Output the [x, y] coordinate of the center of the cell containing the given text.  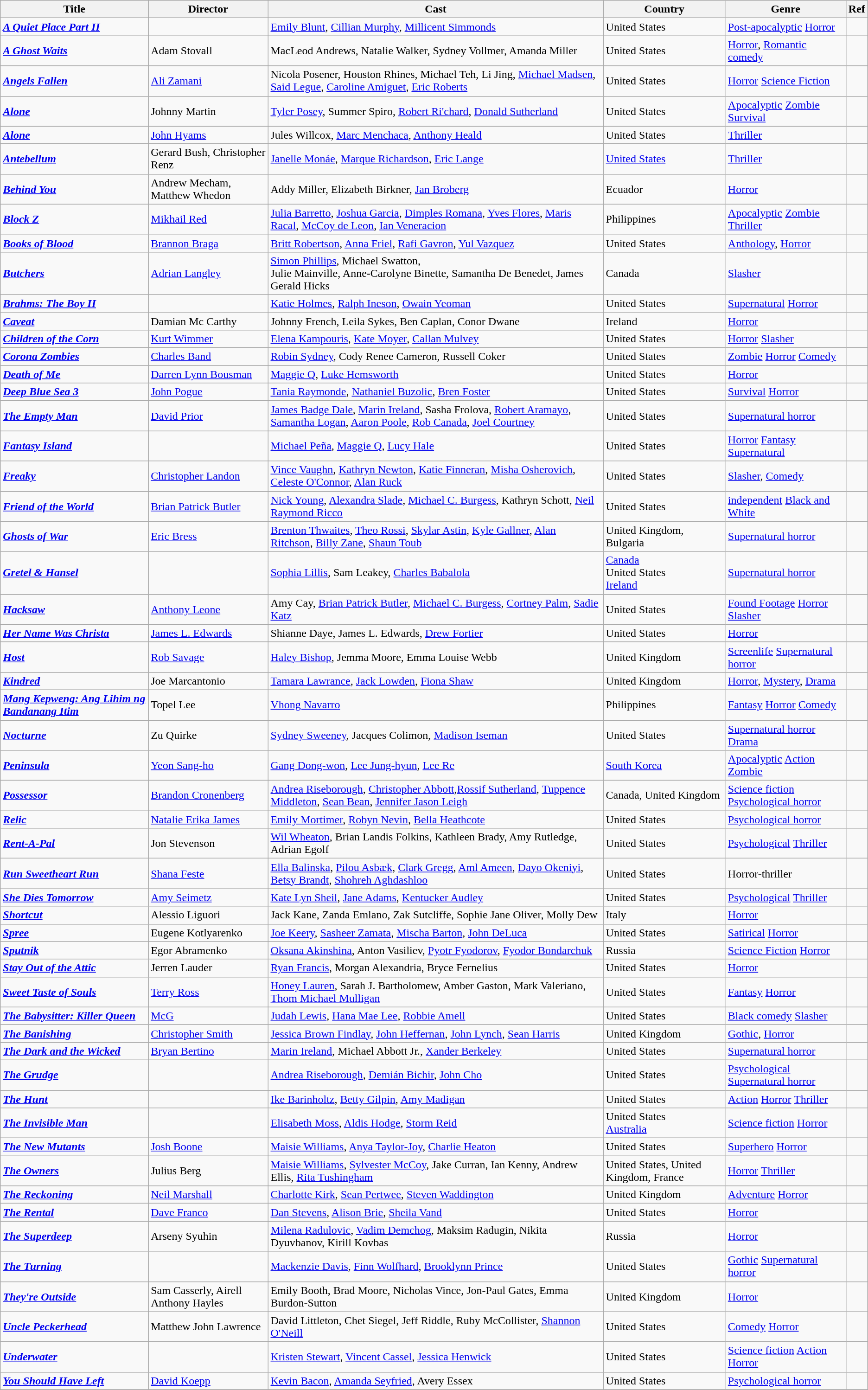
James Badge Dale, Marin Ireland, Sasha Frolova, Robert Aramayo, Samantha Logan, Aaron Poole, Rob Canada, Joel Courtney [436, 416]
Mikhail Red [208, 219]
Johnny French, Leila Sykes, Ben Caplan, Conor Dwane [436, 321]
Shianne Daye, James L. Edwards, Drew Fortier [436, 633]
Darren Lynn Bousman [208, 374]
Horror Fantasy Supernatural [785, 446]
Adrian Langley [208, 273]
Egor Abramenko [208, 950]
Gerard Bush, Christopher Renz [208, 159]
Supernatural horror Drama [785, 735]
Joe Keery, Sasheer Zamata, Mischa Barton, John DeLuca [436, 933]
United StatesAustralia [664, 1123]
Director [208, 9]
Sydney Sweeney, Jacques Colimon, Madison Iseman [436, 735]
Shortcut [74, 915]
David Koepp [208, 1381]
Found Footage Horror Slasher [785, 609]
Science fiction Action Horror [785, 1357]
Nicola Posener, Houston Rhines, Michael Teh, Li Jing, Michael Madsen, Said Legue, Caroline Amiguet, Eric Roberts [436, 81]
Joe Marcantonio [208, 681]
Gang Dong-won, Lee Jung-hyun, Lee Re [436, 765]
The Empty Man [74, 416]
Terry Ross [208, 992]
Slasher, Comedy [785, 476]
The Grudge [74, 1075]
Gothic Supernatural horror [785, 1266]
Alessio Liguori [208, 915]
Josh Boone [208, 1147]
Science fiction Psychological horror [785, 796]
Adam Stovall [208, 51]
Mackenzie Davis, Finn Wolfhard, Brooklynn Prince [436, 1266]
Damian Mc Carthy [208, 321]
Angels Fallen [74, 81]
The Owners [74, 1171]
Judah Lewis, Hana Mae Lee, Robbie Amell [436, 1016]
Wil Wheaton, Brian Landis Folkins, Kathleen Brady, Amy Rutledge, Adrian Egolf [436, 843]
Ali Zamani [208, 81]
Nocturne [74, 735]
Kurt Wimmer [208, 339]
Kate Lyn Sheil, Jane Adams, Kentucker Audley [436, 897]
Julius Berg [208, 1171]
Black comedy Slasher [785, 1016]
Zombie Horror Comedy [785, 357]
Emily Blunt, Cillian Murphy, Millicent Simmonds [436, 27]
The Reckoning [74, 1195]
Jessica Brown Findlay, John Heffernan, John Lynch, Sean Harris [436, 1033]
Brandon Cronenberg [208, 796]
Horror, Mystery, Drama [785, 681]
Anthony Leone [208, 609]
Honey Lauren, Sarah J. Bartholomew, Amber Gaston, Mark Valeriano, Thom Michael Mulligan [436, 992]
United States, United Kingdom, France [664, 1171]
CanadaUnited StatesIreland [664, 573]
Christopher Smith [208, 1033]
Brannon Braga [208, 243]
Apocalyptic Zombie Thriller [785, 219]
Robin Sydney, Cody Renee Cameron, Russell Coker [436, 357]
Kristen Stewart, Vincent Cassel, Jessica Henwick [436, 1357]
Dan Stevens, Alison Brie, Sheila Vand [436, 1212]
Caveat [74, 321]
Ireland [664, 321]
Survival Horror [785, 392]
Brenton Thwaites, Theo Rossi, Skylar Astin, Kyle Gallner, Alan Ritchson, Billy Zane, Shaun Toub [436, 536]
Brian Patrick Butler [208, 506]
Rent-A-Pal [74, 843]
Rob Savage [208, 657]
Eugene Kotlyarenko [208, 933]
Nick Young, Alexandra Slade, Michael C. Burgess, Kathryn Schott, Neil Raymond Ricco [436, 506]
Ike Barinholtz, Betty Gilpin, Amy Madigan [436, 1099]
Ryan Francis, Morgan Alexandria, Bryce Fernelius [436, 968]
Run Sweetheart Run [74, 874]
The New Mutants [74, 1147]
Elena Kampouris, Kate Moyer, Callan Mulvey [436, 339]
McG [208, 1016]
Julia Barretto, Joshua Garcia, Dimples Romana, Yves Flores, Maris Racal, McCoy de Leon, Ian Veneracion [436, 219]
Kindred [74, 681]
Children of the Corn [74, 339]
Tania Raymonde, Nathaniel Buzolic, Bren Foster [436, 392]
John Hyams [208, 135]
Emily Booth, Brad Moore, Nicholas Vince, Jon-Paul Gates, Emma Burdon-Sutton [436, 1297]
The Invisible Man [74, 1123]
Maisie Williams, Sylvester McCoy, Jake Curran, Ian Kenny, Andrew Ellis, Rita Tushingham [436, 1171]
Matthew John Lawrence [208, 1326]
Adventure Horror [785, 1195]
Satirical Horror [785, 933]
Horror Science Fiction [785, 81]
Dave Franco [208, 1212]
South Korea [664, 765]
Andrea Riseborough, Demián Bichir, John Cho [436, 1075]
Michael Peña, Maggie Q, Lucy Hale [436, 446]
Ella Balinska, Pilou Asbæk, Clark Gregg, Aml Ameen, Dayo Okeniyi, Betsy Brandt, Shohreh Aghdashloo [436, 874]
The Rental [74, 1212]
Her Name Was Christa [74, 633]
Eric Bress [208, 536]
Brahms: The Boy II [74, 303]
James L. Edwards [208, 633]
Title [74, 9]
Amy Cay, Brian Patrick Butler, Michael C. Burgess, Cortney Palm, Sadie Katz [436, 609]
The Superdeep [74, 1236]
Mang Kepweng: Ang Lihim ng Bandanang Itim [74, 705]
The Banishing [74, 1033]
Tyler Posey, Summer Spiro, Robert Ri'chard, Donald Sutherland [436, 111]
Fantasy Island [74, 446]
Sophia Lillis, Sam Leakey, Charles Babalola [436, 573]
Maisie Williams, Anya Taylor-Joy, Charlie Heaton [436, 1147]
Country [664, 9]
Fantasy Horror Comedy [785, 705]
Friend of the World [74, 506]
Comedy Horror [785, 1326]
Genre [785, 9]
Zu Quirke [208, 735]
Ghosts of War [74, 536]
Canada, United Kingdom [664, 796]
Corona Zombies [74, 357]
Katie Holmes, Ralph Ineson, Owain Yeoman [436, 303]
Supernatural Horror [785, 303]
Topel Lee [208, 705]
Spree [74, 933]
Possessor [74, 796]
A Ghost Waits [74, 51]
Elisabeth Moss, Aldis Hodge, Storm Reid [436, 1123]
Jerren Lauder [208, 968]
Ecuador [664, 189]
Bryan Bertino [208, 1051]
Action Horror Thriller [785, 1099]
The Dark and the Wicked [74, 1051]
Gothic, Horror [785, 1033]
Relic [74, 820]
Post-apocalyptic Horror [785, 27]
Neil Marshall [208, 1195]
MacLeod Andrews, Natalie Walker, Sydney Vollmer, Amanda Miller [436, 51]
John Pogue [208, 392]
Uncle Peckerhead [74, 1326]
Hacksaw [74, 609]
Butchers [74, 273]
Fantasy Horror [785, 992]
David Littleton, Chet Siegel, Jeff Riddle, Ruby McCollister, Shannon O'Neill [436, 1326]
The Turning [74, 1266]
Jules Willcox, Marc Menchaca, Anthony Heald [436, 135]
The Babysitter: Killer Queen [74, 1016]
Death of Me [74, 374]
Marin Ireland, Michael Abbott Jr., Xander Berkeley [436, 1051]
Andrea Riseborough, Christopher Abbott,Rossif Sutherland, Tuppence Middleton, Sean Bean, Jennifer Jason Leigh [436, 796]
United Kingdom, Bulgaria [664, 536]
Horror Slasher [785, 339]
Jon Stevenson [208, 843]
Milena Radulovic, Vadim Demchog, Maksim Radugin, Nikita Dyuvbanov, Kirill Kovbas [436, 1236]
Deep Blue Sea 3 [74, 392]
Shana Feste [208, 874]
Books of Blood [74, 243]
Maggie Q, Luke Hemsworth [436, 374]
Natalie Erika James [208, 820]
Arseny Syuhin [208, 1236]
Apocalyptic Zombie Survival [785, 111]
Science Fiction Horror [785, 950]
Sweet Taste of Souls [74, 992]
Johnny Martin [208, 111]
Andrew Mecham, Matthew Whedon [208, 189]
Gretel & Hansel [74, 573]
You Should Have Left [74, 1381]
Host [74, 657]
Addy Miller, Elizabeth Birkner, Jan Broberg [436, 189]
Italy [664, 915]
Charlotte Kirk, Sean Pertwee, Steven Waddington [436, 1195]
Britt Robertson, Anna Friel, Rafi Gavron, Yul Vazquez [436, 243]
Kevin Bacon, Amanda Seyfried, Avery Essex [436, 1381]
Superhero Horror [785, 1147]
David Prior [208, 416]
Freaky [74, 476]
Stay Out of the Attic [74, 968]
Science fiction Horror [785, 1123]
They're Outside [74, 1297]
Psychological Supernatural horror [785, 1075]
Block Z [74, 219]
Cast [436, 9]
Amy Seimetz [208, 897]
Janelle Monáe, Marque Richardson, Eric Lange [436, 159]
Jack Kane, Zanda Emlano, Zak Sutcliffe, Sophie Jane Oliver, Molly Dew [436, 915]
Peninsula [74, 765]
Canada [664, 273]
Yeon Sang-ho [208, 765]
Screenlife Supernatural horror [785, 657]
Horror Thriller [785, 1171]
Charles Band [208, 357]
She Dies Tomorrow [74, 897]
The Hunt [74, 1099]
Sputnik [74, 950]
Simon Phillips, Michael Swatton,Julie Mainville, Anne-Carolyne Binette, Samantha De Benedet, James Gerald Hicks [436, 273]
Vince Vaughn, Kathryn Newton, Katie Finneran, Misha Osherovich, Celeste O'Connor, Alan Ruck [436, 476]
A Quiet Place Part II [74, 27]
Oksana Akinshina, Anton Vasiliev, Pyotr Fyodorov, Fyodor Bondarchuk [436, 950]
Apocalyptic Action Zombie [785, 765]
Slasher [785, 273]
Underwater [74, 1357]
Emily Mortimer, Robyn Nevin, Bella Heathcote [436, 820]
Horror-thriller [785, 874]
Haley Bishop, Jemma Moore, Emma Louise Webb [436, 657]
independent Black and White [785, 506]
Behind You [74, 189]
Tamara Lawrance, Jack Lowden, Fiona Shaw [436, 681]
Vhong Navarro [436, 705]
Antebellum [74, 159]
Sam Casserly, Airell Anthony Hayles [208, 1297]
Horror, Romantic comedy [785, 51]
Christopher Landon [208, 476]
Ref [857, 9]
Anthology, Horror [785, 243]
